Capture the cell that displays the provided text and extract its (x, y) central coordinate. 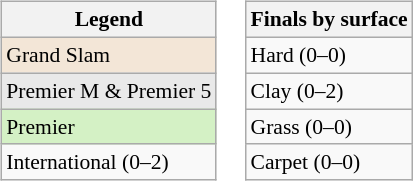
Premier M & Premier 5 (108, 91)
Carpet (0–0) (328, 162)
Legend (108, 20)
Grand Slam (108, 55)
Premier (108, 127)
Clay (0–2) (328, 91)
International (0–2) (108, 162)
Grass (0–0) (328, 127)
Finals by surface (328, 20)
Hard (0–0) (328, 55)
